Provide the [X, Y] coordinate of the cell's center where the given text is located.  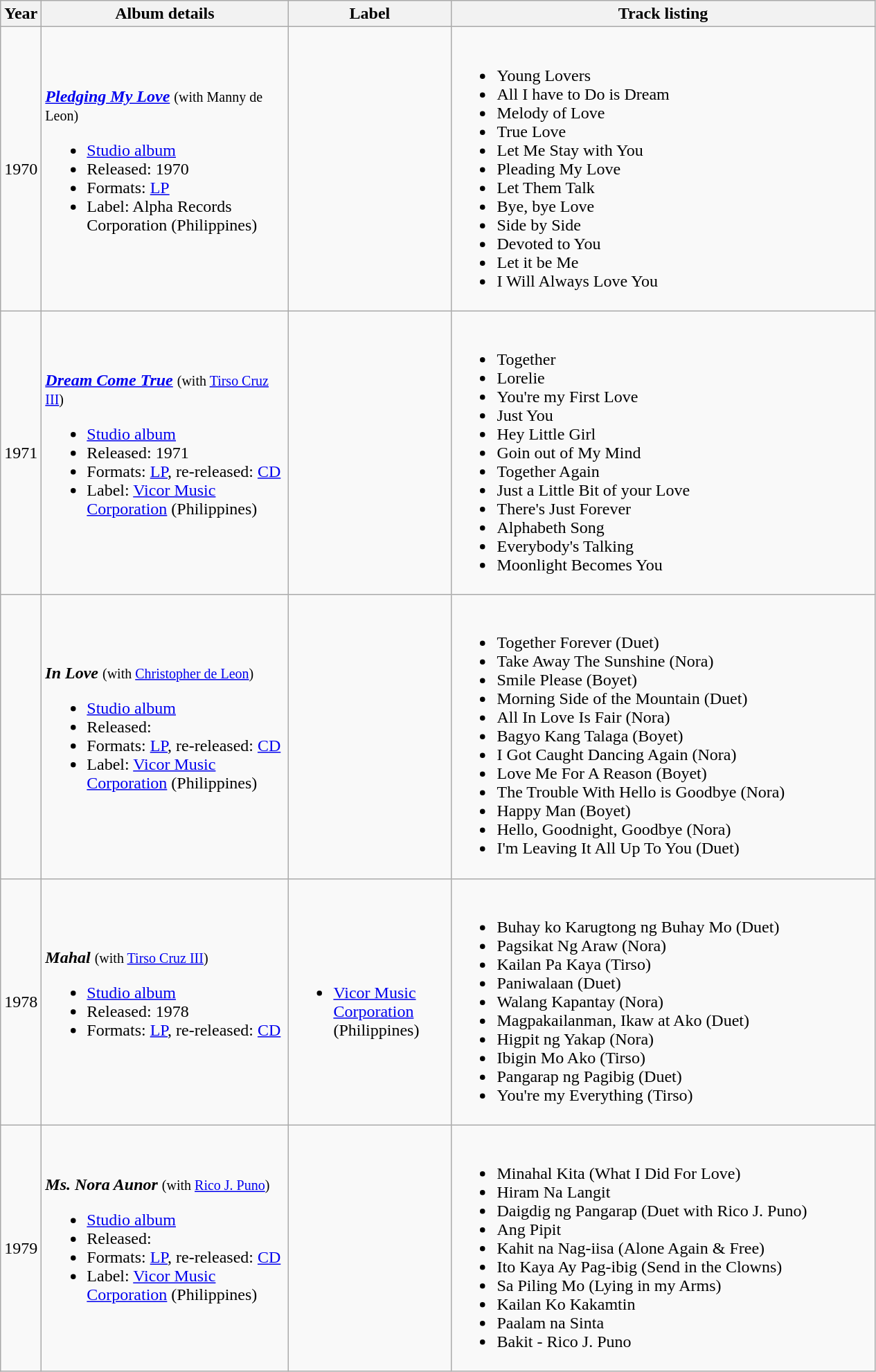
Track listing [663, 14]
Pledging My Love (with Manny de Leon)Studio albumReleased: 1970Formats: LPLabel: Alpha Records Corporation (Philippines) [165, 169]
Vicor Music Corporation (Philippines) [370, 1002]
In Love (with Christopher de Leon)Studio albumReleased:Formats: LP, re-released: CDLabel: Vicor Music Corporation (Philippines) [165, 737]
Album details [165, 14]
1970 [21, 169]
1979 [21, 1248]
Mahal (with Tirso Cruz III)Studio albumReleased: 1978Formats: LP, re-released: CD [165, 1002]
Dream Come True (with Tirso Cruz III)Studio albumReleased: 1971Formats: LP, re-released: CDLabel: Vicor Music Corporation (Philippines) [165, 453]
1971 [21, 453]
1978 [21, 1002]
Year [21, 14]
Label [370, 14]
Ms. Nora Aunor (with Rico J. Puno)Studio albumReleased:Formats: LP, re-released: CDLabel: Vicor Music Corporation (Philippines) [165, 1248]
